Find where the given text appears and provide that cell's center as [X, Y] coordinate. 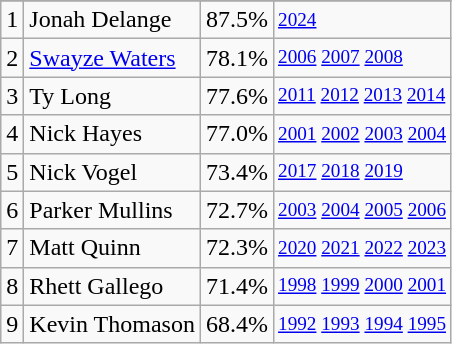
71.4% [236, 286]
8 [12, 286]
2 [12, 58]
77.0% [236, 134]
Parker Mullins [112, 210]
2003 2004 2005 2006 [362, 210]
7 [12, 248]
Nick Hayes [112, 134]
Ty Long [112, 96]
Matt Quinn [112, 248]
4 [12, 134]
2011 2012 2013 2014 [362, 96]
2017 2018 2019 [362, 172]
Rhett Gallego [112, 286]
2020 2021 2022 2023 [362, 248]
2006 2007 2008 [362, 58]
1998 1999 2000 2001 [362, 286]
Jonah Delange [112, 20]
6 [12, 210]
3 [12, 96]
Swayze Waters [112, 58]
Nick Vogel [112, 172]
1992 1993 1994 1995 [362, 324]
87.5% [236, 20]
72.7% [236, 210]
1 [12, 20]
73.4% [236, 172]
72.3% [236, 248]
Kevin Thomason [112, 324]
77.6% [236, 96]
2024 [362, 20]
78.1% [236, 58]
5 [12, 172]
9 [12, 324]
2001 2002 2003 2004 [362, 134]
68.4% [236, 324]
